Return the (X, Y) coordinate for the center point of the cell that contains the specified text.  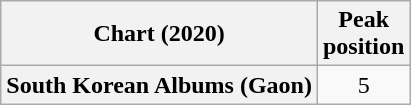
5 (363, 85)
Chart (2020) (160, 34)
Peakposition (363, 34)
South Korean Albums (Gaon) (160, 85)
